Search for the cell housing the specified text and yield its [X, Y] center coordinate. 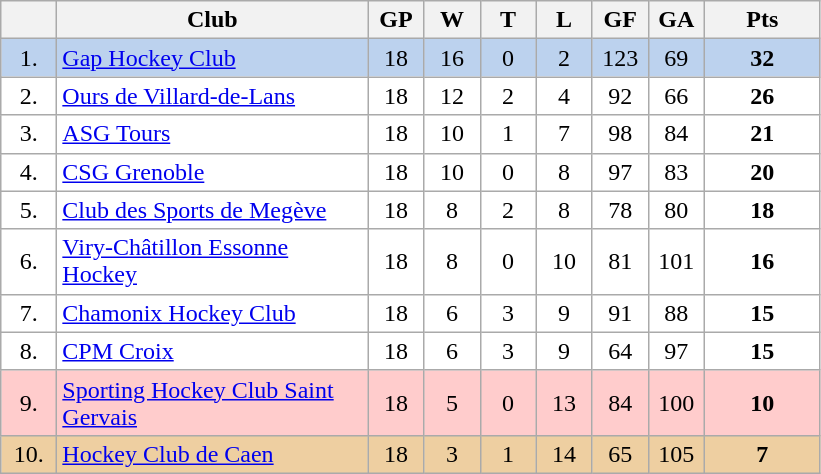
66 [676, 96]
101 [676, 262]
14 [564, 454]
GP [396, 20]
Club [212, 20]
T [508, 20]
92 [620, 96]
123 [620, 58]
9. [29, 402]
GA [676, 20]
Viry-Châtillon Essonne Hockey [212, 262]
78 [620, 210]
GF [620, 20]
26 [762, 96]
81 [620, 262]
69 [676, 58]
83 [676, 172]
Gap Hockey Club [212, 58]
7. [29, 313]
Hockey Club de Caen [212, 454]
CSG Grenoble [212, 172]
CPM Croix [212, 351]
65 [620, 454]
4 [564, 96]
Sporting Hockey Club Saint Gervais [212, 402]
Club des Sports de Megève [212, 210]
6. [29, 262]
5. [29, 210]
8. [29, 351]
32 [762, 58]
5 [452, 402]
4. [29, 172]
98 [620, 134]
Ours de Villard-de-Lans [212, 96]
20 [762, 172]
88 [676, 313]
13 [564, 402]
21 [762, 134]
L [564, 20]
W [452, 20]
ASG Tours [212, 134]
12 [452, 96]
64 [620, 351]
80 [676, 210]
10. [29, 454]
Pts [762, 20]
91 [620, 313]
105 [676, 454]
3. [29, 134]
Chamonix Hockey Club [212, 313]
100 [676, 402]
2. [29, 96]
1. [29, 58]
